Provide the [X, Y] coordinate of the cell's center where the given text is located.  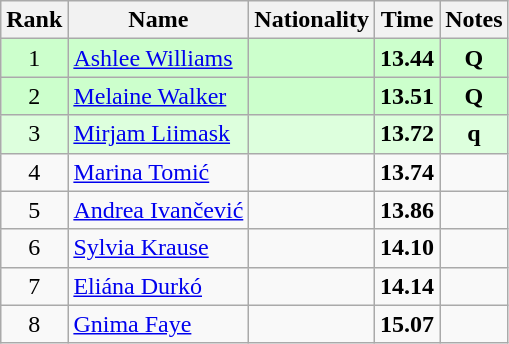
Nationality [312, 20]
13.44 [408, 58]
Time [408, 20]
13.86 [408, 210]
6 [34, 248]
Name [158, 20]
8 [34, 324]
13.51 [408, 96]
Rank [34, 20]
5 [34, 210]
7 [34, 286]
Gnima Faye [158, 324]
15.07 [408, 324]
Mirjam Liimask [158, 134]
Andrea Ivančević [158, 210]
Eliána Durkó [158, 286]
Sylvia Krause [158, 248]
1 [34, 58]
14.10 [408, 248]
4 [34, 172]
q [474, 134]
2 [34, 96]
Ashlee Williams [158, 58]
3 [34, 134]
Notes [474, 20]
Melaine Walker [158, 96]
14.14 [408, 286]
13.74 [408, 172]
13.72 [408, 134]
Marina Tomić [158, 172]
